Determine the [X, Y] coordinate at the center of the cell enclosing the given text.  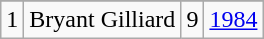
Bryant Gilliard [102, 20]
9 [192, 20]
1984 [234, 20]
1 [12, 20]
